Output the (x, y) coordinate of the center of the cell containing the given text.  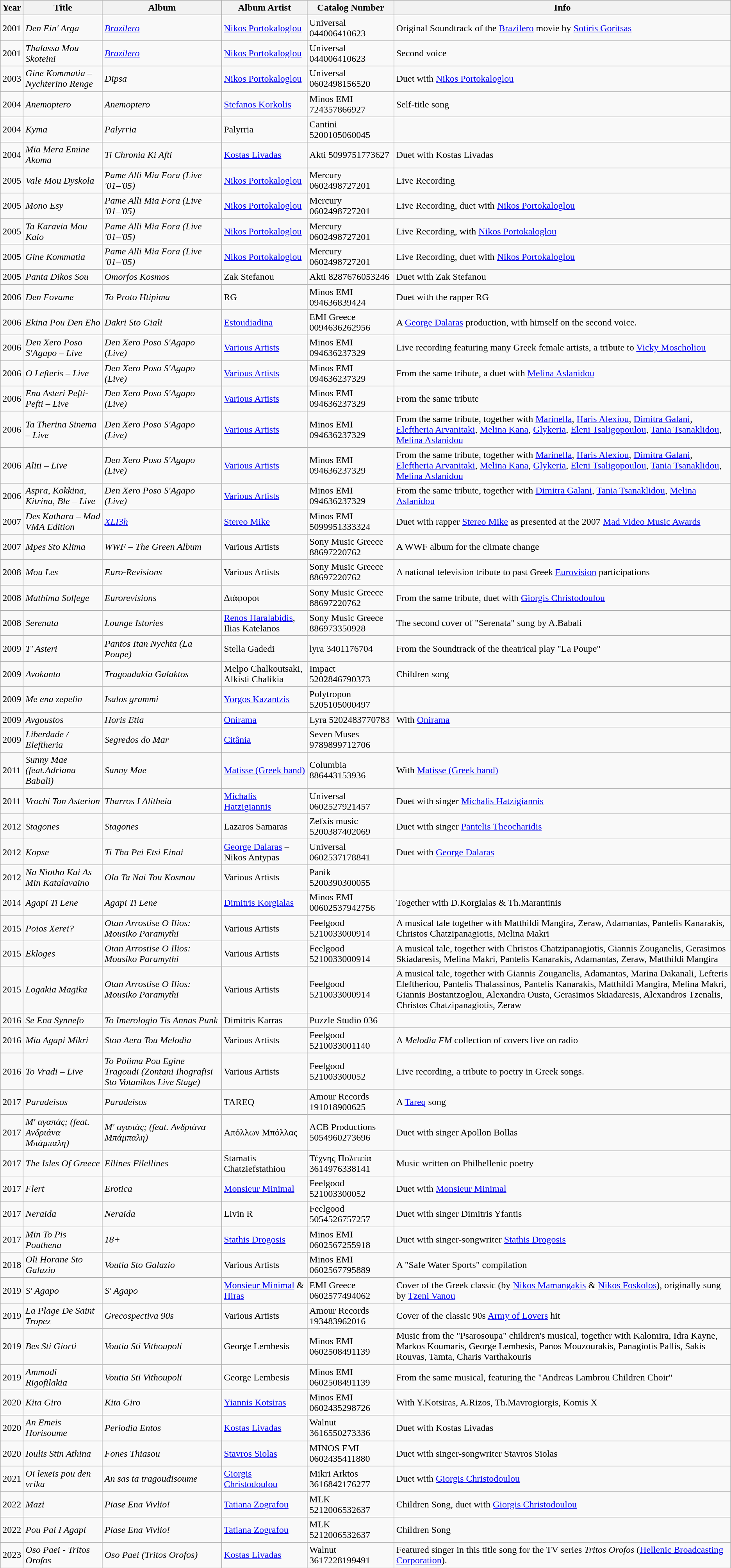
2018 (12, 1265)
Puzzle Studio 036 (351, 1020)
The second cover of "Serenata" sung by A.Babali (562, 623)
Minos EMI 00602537942756 (351, 903)
Amour Records 193483962016 (351, 1316)
Eurorevisions (162, 598)
Omorfos Kosmos (162, 277)
To Poiima Pou Egine Tragoudi (Zontani Ihografisi Sto Votanikos Live Stage) (162, 1071)
From the same tribute, duet with Giorgis Christodoulou (562, 598)
Zefxis music 5200387402069 (351, 827)
Tharros I Alitheia (162, 801)
Impact 5202846790373 (351, 674)
Live recording featuring many Greek female artists, a tribute to Vicky Moscholiou (562, 348)
Logakia Magika (63, 989)
Mia Mera Emine Akoma (63, 155)
Segredos do Mar (162, 740)
2023 (12, 1555)
Live recording, a tribute to poetry in Greek songs. (562, 1071)
Gine Kommatia – Nychterino Renge (63, 79)
Den Ein' Arga (63, 28)
Monsieur Minimal & Hiras (265, 1290)
Tragoudakia Galaktos (162, 674)
Duet with singer Apollon Bollas (562, 1132)
Live Recording, with Nikos Portokaloglou (562, 231)
Ta Therina Sinema – Live (63, 429)
Michalis Hatzigiannis (265, 801)
Mazi (63, 1504)
Duet with singer Michalis Hatzigiannis (562, 801)
Min To Pis Pouthena (63, 1239)
Mono Esy (63, 206)
Des Kathara – Mad VMA Edition (63, 521)
Dimitris Karras (265, 1020)
Duet with singer Pantelis Theocharidis (562, 827)
Euro-Revisions (162, 572)
The Isles Of Greece (63, 1163)
Ti Chronia Ki Afti (162, 155)
With Matisse (Greek band) (562, 771)
Den Xero Poso S'Agapo – Live (63, 348)
Akti 8287676053246 (351, 277)
Polytropon 5205105000497 (351, 699)
Children song (562, 674)
Periodia Entos (162, 1428)
Vale Mou Dyskola (63, 181)
A national television tribute to past Greek Eurovision participations (562, 572)
EMI Greece 0602577494062 (351, 1290)
Kopse (63, 852)
O Lefteris – Live (63, 374)
Info (562, 8)
From the same tribute, a duet with Melina Aslanidou (562, 374)
Stathis Drogosis (265, 1239)
Walnut 3616550273336 (351, 1428)
Cover of the classic 90s Army of Lovers hit (562, 1316)
Duet with Giorgis Christodoulou (562, 1479)
lyra 3401176704 (351, 649)
Estoudiadina (265, 323)
La Plage De Saint Tropez (63, 1316)
Feelgood 5210033001140 (351, 1040)
Pantos Itan Nychta (La Poupe) (162, 649)
George Dalaras – Nikos Antypas (265, 852)
Poios Xerei? (63, 928)
Ta Karavia Mou Kaio (63, 231)
Horis Etia (162, 719)
Akti 5099751773627 (351, 155)
Stella Gadedi (265, 649)
Cover of the Greek classic (by Nikos Mamangakis & Nikos Foskolos), originally sung by Tzeni Vanou (562, 1290)
Ena Asteri Pefti-Pefti – Live (63, 399)
From the same musical, featuring the "Andreas Lambrou Children Choir" (562, 1377)
From the same tribute, together with Dimitra Galani, Tania Tsanaklidou, Melina Aslanidou (562, 496)
Den Fovame (63, 297)
Walnut 3617228199491 (351, 1555)
WWF – The Green Album (162, 547)
Children Song, duet with Giorgis Christodoulou (562, 1504)
Lyra 5202483770783 (351, 719)
Lounge Istories (162, 623)
Pou Pai I Agapi (63, 1529)
From the Soundtrack of the theatrical play "La Poupe" (562, 649)
T' Asteri (63, 649)
Renos Haralabidis, Ilias Katelanos (265, 623)
Year (12, 8)
Melpo Chalkoutsaki, Alkisti Chalikia (265, 674)
Minos EMI 0602567795889 (351, 1265)
Duet with Zak Stefanou (562, 277)
Διάφοροι (265, 598)
Thalassa Mou Skoteini (63, 53)
Children Song (562, 1529)
To Vradi – Live (63, 1071)
Duet with rapper Stereo Mike as presented at the 2007 Mad Video Music Awards (562, 521)
Universal 0602537178841 (351, 852)
Na Niotho Kai As Min Katalavaino (63, 878)
Universal 0602527921457 (351, 801)
A Melodia FM collection of covers live on radio (562, 1040)
18+ (162, 1239)
2021 (12, 1479)
Mathima Solfege (63, 598)
Zak Stefanou (265, 277)
Live Recording (562, 181)
ACB Productions 5054960273696 (351, 1132)
Dakri Sto Giali (162, 323)
Ola Ta Nai Tou Kosmou (162, 878)
Voutia Sto Galazio (162, 1265)
Sony Music Greece 886973350928 (351, 623)
2003 (12, 79)
Oi lexeis pou den vrika (63, 1479)
With Onirama (562, 719)
Flert (63, 1189)
XLI3h (162, 521)
Mikri Arktos 3616842176277 (351, 1479)
MINOS EMI 0602435411880 (351, 1454)
With Y.Kotsiras, A.Rizos, Th.Mavrogiorgis, Komis X (562, 1403)
Minos EMI 0602567255918 (351, 1239)
Erotica (162, 1189)
Giorgis Christodoulou (265, 1479)
Catalog Number (351, 8)
Mpes Sto Klima (63, 547)
Second voice (562, 53)
To Imerologio Tis Annas Punk (162, 1020)
Ellines Filellines (162, 1163)
Avokanto (63, 674)
Fones Thiasou (162, 1454)
Panta Dikos Sou (63, 277)
To Proto Htipima (162, 297)
Sunny Mae (162, 771)
Ekloges (63, 953)
Stefanos Korkolis (265, 104)
Duet with the rapper RG (562, 297)
Ston Aera Tou Melodia (162, 1040)
Onirama (265, 719)
Dipsa (162, 79)
Duet with singer-songwriter Stavros Siolas (562, 1454)
From the same tribute (562, 399)
Vrochi Ton Asterion (63, 801)
Livin R (265, 1214)
Bes Sti Giorti (63, 1346)
Stavros Siolas (265, 1454)
Se Ena Synnefo (63, 1020)
Oli Horane Sto Galazio (63, 1265)
Ekina Pou Den Eho (63, 323)
Monsieur Minimal (265, 1189)
Me ena zepelin (63, 699)
Aspra, Kokkina, Kitrina, Ble – Live (63, 496)
RG (265, 297)
Avgoustos (63, 719)
A WWF album for the climate change (562, 547)
Together with D.Korgialas & Th.Marantinis (562, 903)
Lazaros Samaras (265, 827)
Kyma (63, 130)
Panik 5200390300055 (351, 878)
A George Dalaras production, with himself on the second voice. (562, 323)
Ioulis Stin Athina (63, 1454)
A musical tale together with Matthildi Mangira, Zeraw, Adamantas, Pantelis Kanarakis, Christos Chatzipanagiotis, Melina Makri (562, 928)
Album (162, 8)
Serenata (63, 623)
2014 (12, 903)
Isalos grammi (162, 699)
Yorgos Kazantzis (265, 699)
Citânia (265, 740)
Minos EMI 724357866927 (351, 104)
Featured singer in this title song for the TV series Tritos Orofos (Hellenic Broadcasting Corporation). (562, 1555)
Dimitris Korgialas (265, 903)
Duet with Monsieur Minimal (562, 1189)
Matisse (Greek band) (265, 771)
Duet with singer Dimitris Yfantis (562, 1214)
Grecospectiva 90s (162, 1316)
Minos EMI 0602435298726 (351, 1403)
Universal 0602498156520 (351, 79)
Gine Kommatia (63, 256)
Duet with George Dalaras (562, 852)
Album Artist (265, 8)
TAREQ (265, 1102)
Oso Paei - Tritos Orofos (63, 1555)
EMI Greece 0094636262956 (351, 323)
Ti Tha Pei Etsi Einai (162, 852)
Απόλλων Μπόλλας (265, 1132)
Feelgood 5054526757257 (351, 1214)
Amour Records 191018900625 (351, 1102)
Minos EMI 094636839424 (351, 297)
A "Safe Water Sports" compilation (562, 1265)
Columbia 886443153936 (351, 771)
Τέχνης Πολιτεία 3614976338141 (351, 1163)
Yiannis Kotsiras (265, 1403)
Self-title song (562, 104)
Cantini 5200105060045 (351, 130)
An sas ta tragoudisoume (162, 1479)
Liberdade / Eleftheria (63, 740)
Mia Agapi Mikri (63, 1040)
Title (63, 8)
An Emeis Horisoume (63, 1428)
Aliti – Live (63, 465)
Duet with singer-songwriter Stathis Drogosis (562, 1239)
Oso Paei (Tritos Orofos) (162, 1555)
Music written on Philhellenic poetry (562, 1163)
A Tareq song (562, 1102)
Seven Muses 9789899712706 (351, 740)
Mou Les (63, 572)
Duet with Nikos Portokaloglou (562, 79)
Sunny Mae (feat.Adriana Babali) (63, 771)
Minos EMI 5099951333324 (351, 521)
Stamatis Chatziefstathiou (265, 1163)
Original Soundtrack of the Brazilero movie by Sotiris Goritsas (562, 28)
Ammodi Rigofilakia (63, 1377)
Stereo Mike (265, 521)
